Detect which cell encompasses the target text, then output its [x, y] center coordinate. 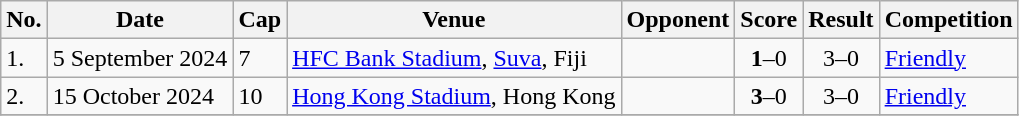
Date [140, 20]
Score [769, 20]
2. [24, 96]
5 September 2024 [140, 58]
1–0 [769, 58]
1. [24, 58]
10 [260, 96]
Competition [948, 20]
Cap [260, 20]
HFC Bank Stadium, Suva, Fiji [454, 58]
Venue [454, 20]
No. [24, 20]
7 [260, 58]
Opponent [678, 20]
Hong Kong Stadium, Hong Kong [454, 96]
15 October 2024 [140, 96]
Result [841, 20]
